Locate the cell with the specified text and output its (x, y) center coordinate. 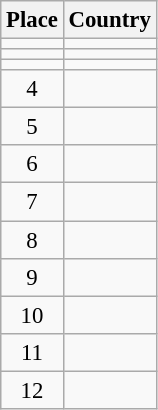
8 (32, 240)
Place (32, 20)
9 (32, 277)
11 (32, 352)
6 (32, 165)
5 (32, 127)
Country (110, 20)
10 (32, 315)
12 (32, 390)
7 (32, 202)
4 (32, 89)
